Capture the cell that displays the provided text and extract its [X, Y] central coordinate. 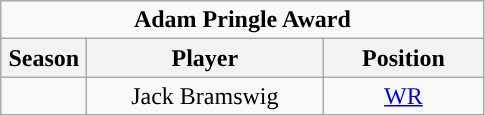
Jack Bramswig [205, 96]
Adam Pringle Award [242, 20]
Player [205, 58]
Season [44, 58]
WR [404, 96]
Position [404, 58]
